Return (x, y) of the center of cell containing provided text 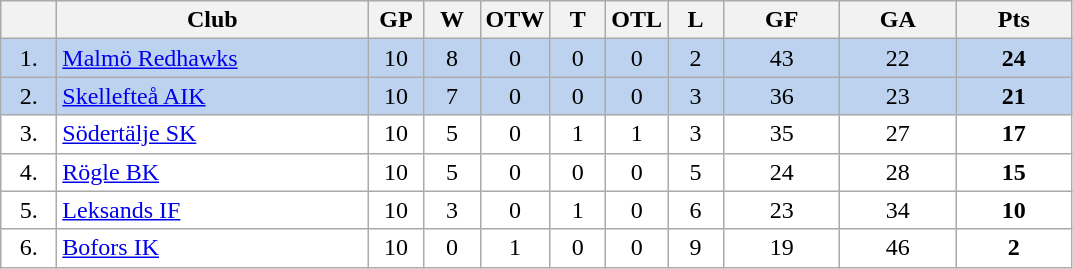
7 (452, 96)
36 (782, 96)
19 (782, 248)
21 (1014, 96)
OTL (637, 20)
Leksands IF (212, 210)
28 (898, 172)
8 (452, 58)
Rögle BK (212, 172)
9 (696, 248)
Club (212, 20)
Skellefteå AIK (212, 96)
Pts (1014, 20)
W (452, 20)
43 (782, 58)
Bofors IK (212, 248)
4. (29, 172)
Malmö Redhawks (212, 58)
T (578, 20)
46 (898, 248)
22 (898, 58)
17 (1014, 134)
34 (898, 210)
6 (696, 210)
Södertälje SK (212, 134)
6. (29, 248)
35 (782, 134)
GP (396, 20)
OTW (515, 20)
3. (29, 134)
1. (29, 58)
GF (782, 20)
GA (898, 20)
27 (898, 134)
5. (29, 210)
15 (1014, 172)
2. (29, 96)
L (696, 20)
